Capture the cell that displays the provided text and extract its [X, Y] central coordinate. 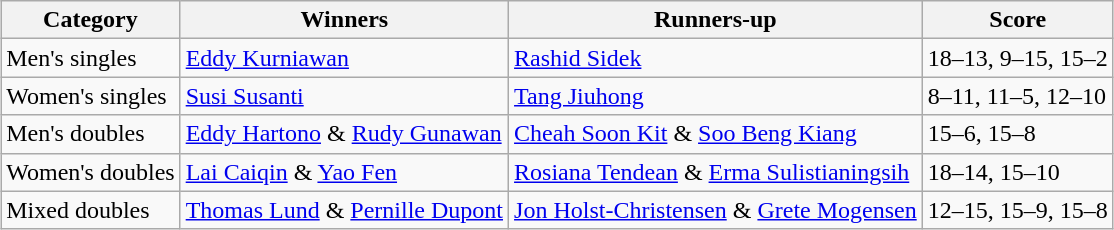
Lai Caiqin & Yao Fen [344, 172]
Rashid Sidek [716, 58]
18–14, 15–10 [1018, 172]
Mixed doubles [90, 210]
Men's singles [90, 58]
Eddy Hartono & Rudy Gunawan [344, 134]
Category [90, 20]
Cheah Soon Kit & Soo Beng Kiang [716, 134]
Eddy Kurniawan [344, 58]
Thomas Lund & Pernille Dupont [344, 210]
Men's doubles [90, 134]
18–13, 9–15, 15–2 [1018, 58]
Jon Holst-Christensen & Grete Mogensen [716, 210]
Score [1018, 20]
15–6, 15–8 [1018, 134]
Tang Jiuhong [716, 96]
Winners [344, 20]
12–15, 15–9, 15–8 [1018, 210]
8–11, 11–5, 12–10 [1018, 96]
Susi Susanti [344, 96]
Women's doubles [90, 172]
Women's singles [90, 96]
Runners-up [716, 20]
Rosiana Tendean & Erma Sulistianingsih [716, 172]
